Detect which cell encompasses the target text, then output its (X, Y) center coordinate. 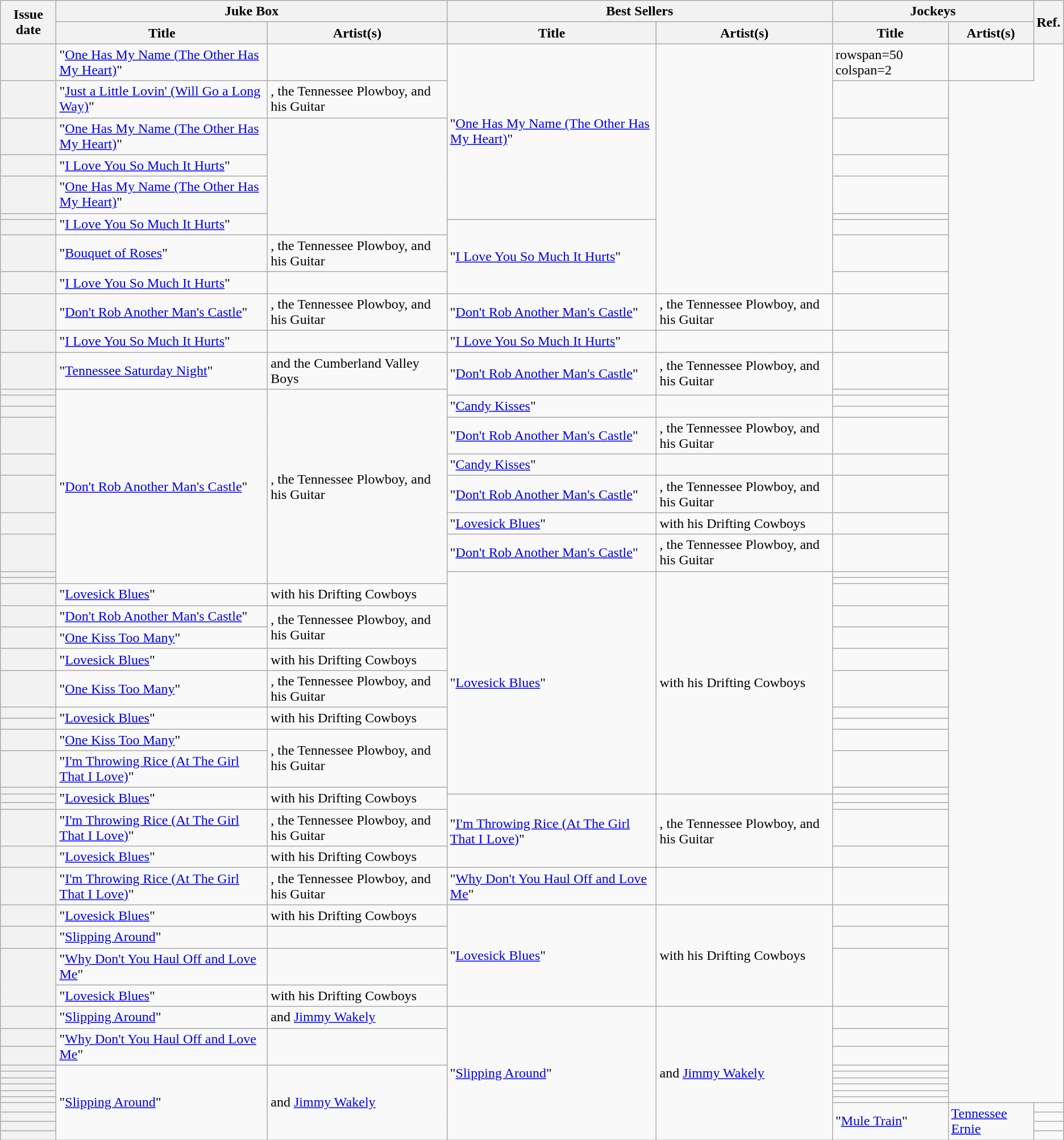
"Mule Train" (890, 1122)
Tennessee Ernie (991, 1122)
Best Sellers (639, 11)
rowspan=50 colspan=2 (890, 63)
"Tennessee Saturday Night" (162, 371)
"Bouquet of Roses" (162, 253)
Jockeys (933, 11)
Ref. (1048, 22)
Juke Box (251, 11)
and the Cumberland Valley Boys (357, 371)
"Just a Little Lovin' (Will Go a Long Way)" (162, 99)
Issue date (28, 22)
